For the text-containing cell, return its midpoint in [X, Y] coordinate format. 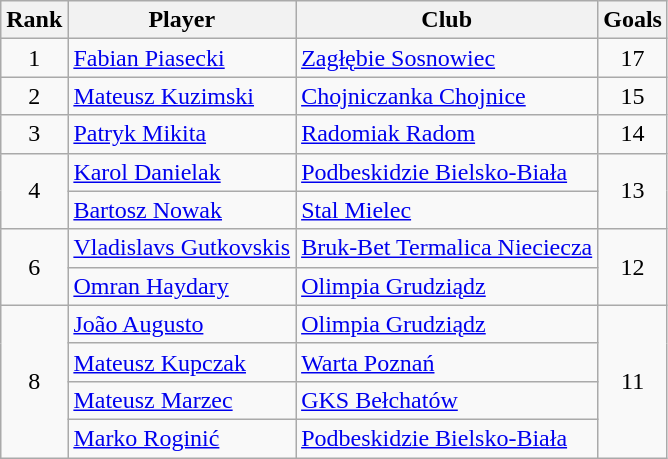
GKS Bełchatów [447, 400]
Karol Danielak [182, 172]
Bruk-Bet Termalica Nieciecza [447, 248]
Mateusz Kupczak [182, 362]
João Augusto [182, 324]
14 [633, 134]
Warta Poznań [447, 362]
Radomiak Radom [447, 134]
Zagłębie Sosnowiec [447, 58]
Chojniczanka Chojnice [447, 96]
1 [34, 58]
Patryk Mikita [182, 134]
Bartosz Nowak [182, 210]
Mateusz Kuzimski [182, 96]
17 [633, 58]
Fabian Piasecki [182, 58]
Mateusz Marzec [182, 400]
Stal Mielec [447, 210]
Goals [633, 20]
6 [34, 267]
2 [34, 96]
Player [182, 20]
11 [633, 381]
13 [633, 191]
Omran Haydary [182, 286]
Vladislavs Gutkovskis [182, 248]
8 [34, 381]
12 [633, 267]
3 [34, 134]
Rank [34, 20]
Club [447, 20]
4 [34, 191]
15 [633, 96]
Marko Roginić [182, 438]
